Scan for the cell matching the given text and deliver its [x, y] coordinate at center. 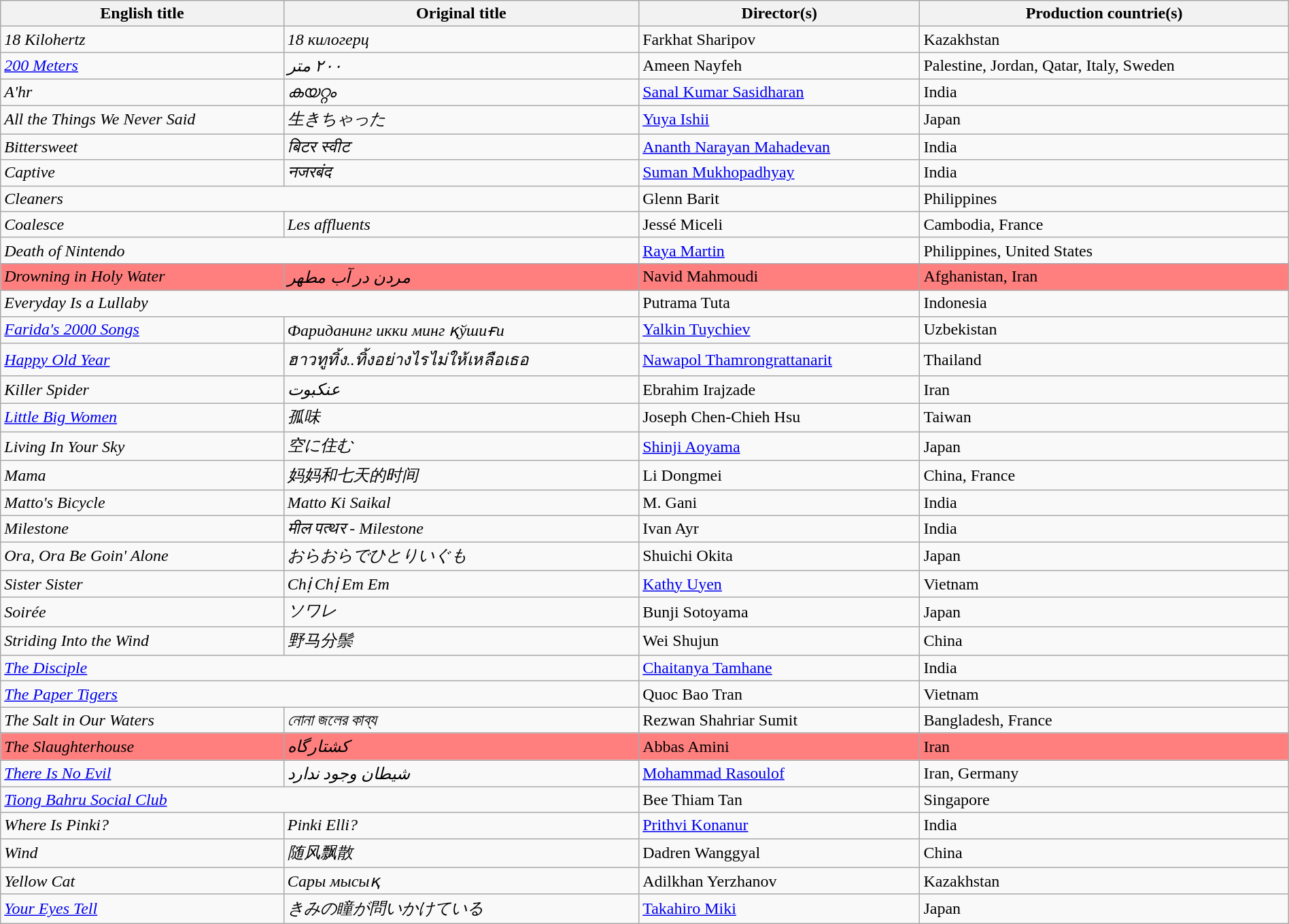
Nawapol Thamrongrattanarit [779, 360]
٢٠٠ متر [461, 66]
Putrama Tuta [779, 303]
Iran, Germany [1104, 774]
Philippines, United States [1104, 250]
Farkhat Sharipov [779, 39]
Captive [142, 173]
নোনা জলের কাব্য [461, 720]
Shinji Aoyama [779, 446]
Cleaners [320, 199]
18 килогерц [461, 39]
Ebrahim Irajzade [779, 390]
The Paper Tigers [320, 694]
Matto's Bicycle [142, 502]
मील पत्थर - Milestone [461, 528]
नजरबंद [461, 173]
Matto Ki Saikal [461, 502]
All the Things We Never Said [142, 120]
Abbas Amini [779, 747]
Palestine, Jordan, Qatar, Italy, Sweden [1104, 66]
Soirée [142, 612]
Bittersweet [142, 147]
Mama [142, 476]
Cambodia, France [1104, 224]
Sister Sister [142, 584]
200 Meters [142, 66]
野马分鬃 [461, 640]
孤味 [461, 417]
The Disciple [320, 668]
The Salt in Our Waters [142, 720]
Original title [461, 14]
Bangladesh, France [1104, 720]
18 Kilohertz [142, 39]
Rezwan Shahriar Sumit [779, 720]
Killer Spider [142, 390]
Adilkhan Yerzhanov [779, 881]
M. Gani [779, 502]
妈妈和七天的时间 [461, 476]
A'hr [142, 92]
مردن در آب مطهر [461, 277]
बिटर स्वीट [461, 147]
Production countrie(s) [1104, 14]
Фариданинг икки минг қўшиғи [461, 330]
Pinki Elli? [461, 825]
Ora, Ora Be Goin' Alone [142, 556]
China, France [1104, 476]
Les affluents [461, 224]
There Is No Evil [142, 774]
Thailand [1104, 360]
Drowning in Holy Water [142, 277]
Death of Nintendo [320, 250]
Li Dongmei [779, 476]
Raya Martin [779, 250]
随风飘散 [461, 853]
Joseph Chen-Chieh Hsu [779, 417]
Quoc Bao Tran [779, 694]
Singapore [1104, 800]
Striding Into the Wind [142, 640]
Wind [142, 853]
生きちゃった [461, 120]
Living In Your Sky [142, 446]
Indonesia [1104, 303]
空に住む [461, 446]
شیطان وجود ندارد [461, 774]
ฮาวทูทิ้ง..ทิ้งอย่างไรไม่ให้เหลือเธอ [461, 360]
Taiwan [1104, 417]
Yalkin Tuychiev [779, 330]
Ananth Narayan Mahadevan [779, 147]
Bunji Sotoyama [779, 612]
Coalesce [142, 224]
Afghanistan, Iran [1104, 277]
ソワレ [461, 612]
Tiong Bahru Social Club [320, 800]
Сары мысық [461, 881]
Philippines [1104, 199]
കയറ്റം [461, 92]
Yuya Ishii [779, 120]
Chaitanya Tamhane [779, 668]
English title [142, 14]
Kathy Uyen [779, 584]
The Slaughterhouse [142, 747]
Everyday Is a Lullaby [320, 303]
Mohammad Rasoulof [779, 774]
Yellow Cat [142, 881]
کشتارگاه [461, 747]
Bee Thiam Tan [779, 800]
Glenn Barit [779, 199]
Jessé Miceli [779, 224]
きみの瞳が問いかけている [461, 908]
Takahiro Miki [779, 908]
おらおらでひとりいぐも [461, 556]
Milestone [142, 528]
Ameen Nayfeh [779, 66]
Dadren Wanggyal [779, 853]
Suman Mukhopadhyay [779, 173]
Uzbekistan [1104, 330]
Little Big Women [142, 417]
Chị Chị Em Em [461, 584]
Happy Old Year [142, 360]
Ivan Ayr [779, 528]
Director(s) [779, 14]
Shuichi Okita [779, 556]
Your Eyes Tell [142, 908]
Navid Mahmoudi [779, 277]
Prithvi Konanur [779, 825]
Sanal Kumar Sasidharan [779, 92]
Wei Shujun [779, 640]
Farida's 2000 Songs [142, 330]
Where Is Pinki? [142, 825]
عنکبوت [461, 390]
